Detect which cell encompasses the target text, then output its [x, y] center coordinate. 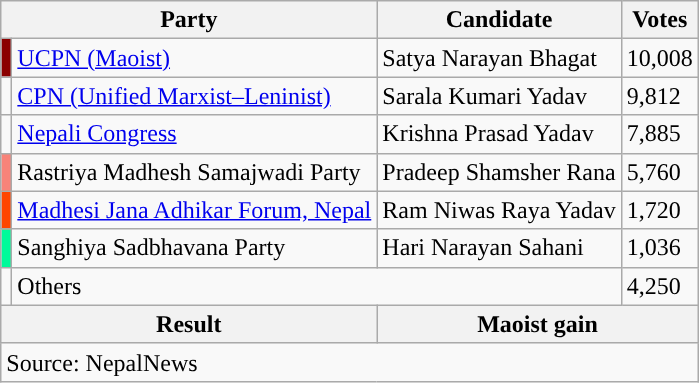
Others [316, 286]
Satya Narayan Bhagat [499, 58]
Candidate [499, 20]
Maoist gain [538, 324]
Madhesi Jana Adhikar Forum, Nepal [194, 210]
Pradeep Shamsher Rana [499, 172]
Sarala Kumari Yadav [499, 96]
Krishna Prasad Yadav [499, 134]
CPN (Unified Marxist–Leninist) [194, 96]
Result [189, 324]
1,036 [660, 248]
Hari Narayan Sahani [499, 248]
10,008 [660, 58]
Nepali Congress [194, 134]
Rastriya Madhesh Samajwadi Party [194, 172]
Ram Niwas Raya Yadav [499, 210]
1,720 [660, 210]
7,885 [660, 134]
Party [189, 20]
Sanghiya Sadbhavana Party [194, 248]
5,760 [660, 172]
9,812 [660, 96]
UCPN (Maoist) [194, 58]
4,250 [660, 286]
Source: NepalNews [350, 362]
Votes [660, 20]
